Pinpoint the cell where the given text exists, returning its (X, Y) midpoint coordinate. 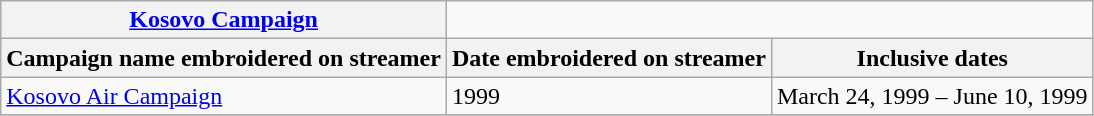
Inclusive dates (932, 58)
1999 (608, 96)
Date embroidered on streamer (608, 58)
March 24, 1999 – June 10, 1999 (932, 96)
Kosovo Campaign (224, 20)
Campaign name embroidered on streamer (224, 58)
Kosovo Air Campaign (224, 96)
